Find where the given text appears and provide that cell's center as (x, y) coordinate. 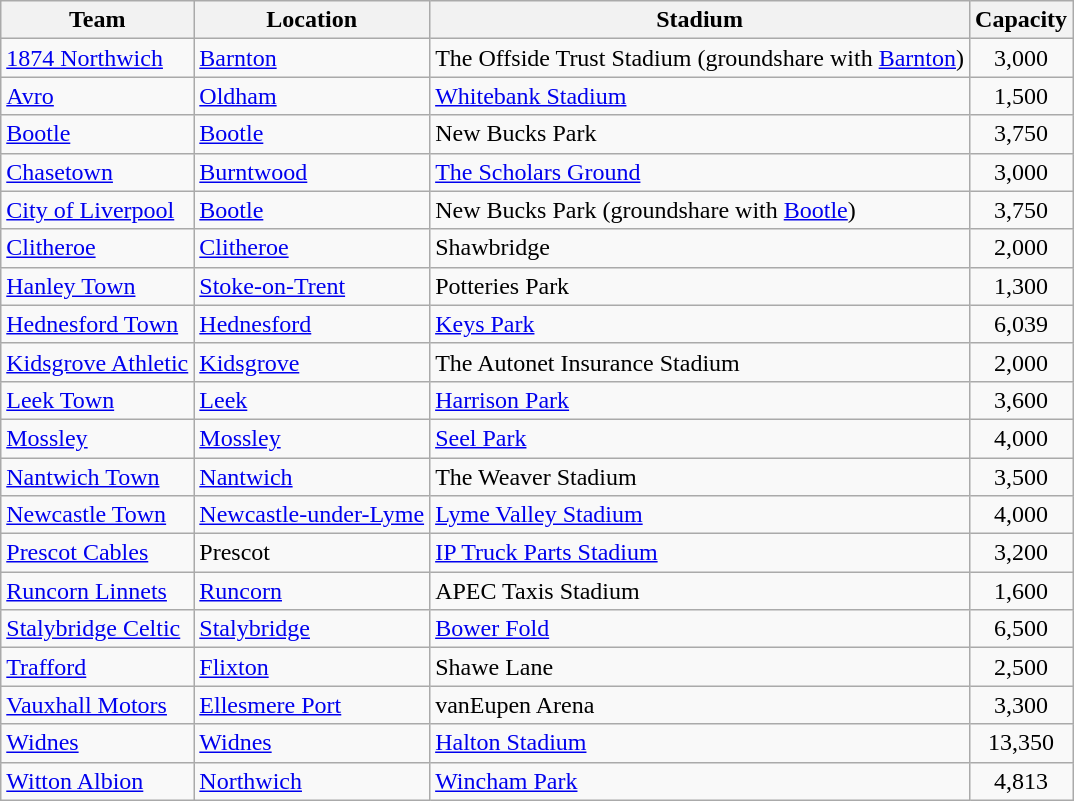
Harrison Park (700, 400)
Burntwood (312, 172)
Shawbridge (700, 248)
New Bucks Park (groundshare with Bootle) (700, 210)
Witton Albion (98, 781)
City of Liverpool (98, 210)
1,300 (1022, 286)
Team (98, 20)
Nantwich (312, 477)
3,200 (1022, 553)
Capacity (1022, 20)
Hednesford (312, 324)
Barnton (312, 58)
New Bucks Park (700, 134)
Prescot (312, 553)
The Scholars Ground (700, 172)
Nantwich Town (98, 477)
Stadium (700, 20)
4,813 (1022, 781)
Hanley Town (98, 286)
Northwich (312, 781)
Halton Stadium (700, 743)
Kidsgrove Athletic (98, 362)
3,500 (1022, 477)
The Offside Trust Stadium (groundshare with Barnton) (700, 58)
Oldham (312, 96)
Kidsgrove (312, 362)
Shawe Lane (700, 667)
6,500 (1022, 629)
13,350 (1022, 743)
Flixton (312, 667)
Stoke-on-Trent (312, 286)
3,300 (1022, 705)
vanEupen Arena (700, 705)
Runcorn Linnets (98, 591)
Vauxhall Motors (98, 705)
1,600 (1022, 591)
6,039 (1022, 324)
Runcorn (312, 591)
Newcastle-under-Lyme (312, 515)
Location (312, 20)
Seel Park (700, 438)
1,500 (1022, 96)
Wincham Park (700, 781)
Bower Fold (700, 629)
Avro (98, 96)
Whitebank Stadium (700, 96)
Prescot Cables (98, 553)
Stalybridge (312, 629)
Leek Town (98, 400)
APEC Taxis Stadium (700, 591)
Stalybridge Celtic (98, 629)
2,500 (1022, 667)
Trafford (98, 667)
Keys Park (700, 324)
IP Truck Parts Stadium (700, 553)
The Weaver Stadium (700, 477)
Ellesmere Port (312, 705)
Leek (312, 400)
Newcastle Town (98, 515)
Potteries Park (700, 286)
The Autonet Insurance Stadium (700, 362)
3,600 (1022, 400)
Chasetown (98, 172)
Lyme Valley Stadium (700, 515)
Hednesford Town (98, 324)
1874 Northwich (98, 58)
